Detect which cell encompasses the target text, then output its [X, Y] center coordinate. 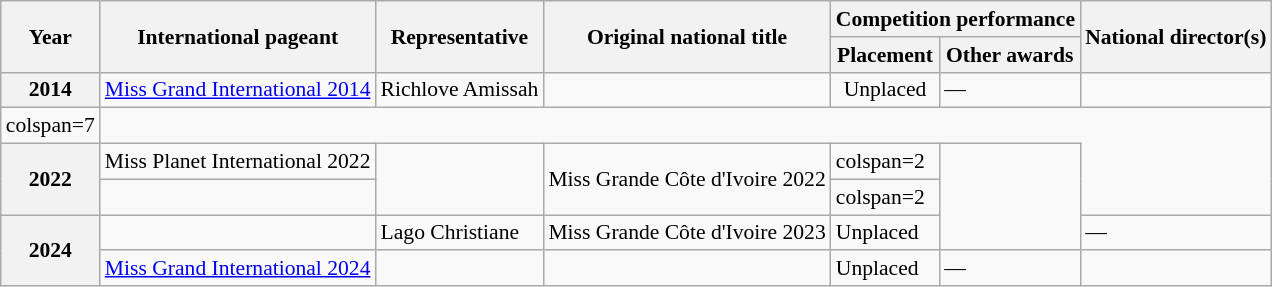
Richlove Amissah [460, 90]
2022 [50, 180]
colspan=7 [50, 126]
Miss Planet International 2022 [238, 162]
Lago Christiane [460, 233]
2024 [50, 250]
National director(s) [1176, 36]
Miss Grand International 2024 [238, 269]
Year [50, 36]
Original national title [686, 36]
2014 [50, 90]
Competition performance [956, 19]
Other awards [1010, 55]
Placement [886, 55]
International pageant [238, 36]
Miss Grande Côte d'Ivoire 2023 [686, 233]
Representative [460, 36]
Miss Grand International 2014 [238, 90]
Miss Grande Côte d'Ivoire 2022 [686, 180]
